Determine the (x, y) coordinate at the center of the cell enclosing the given text.  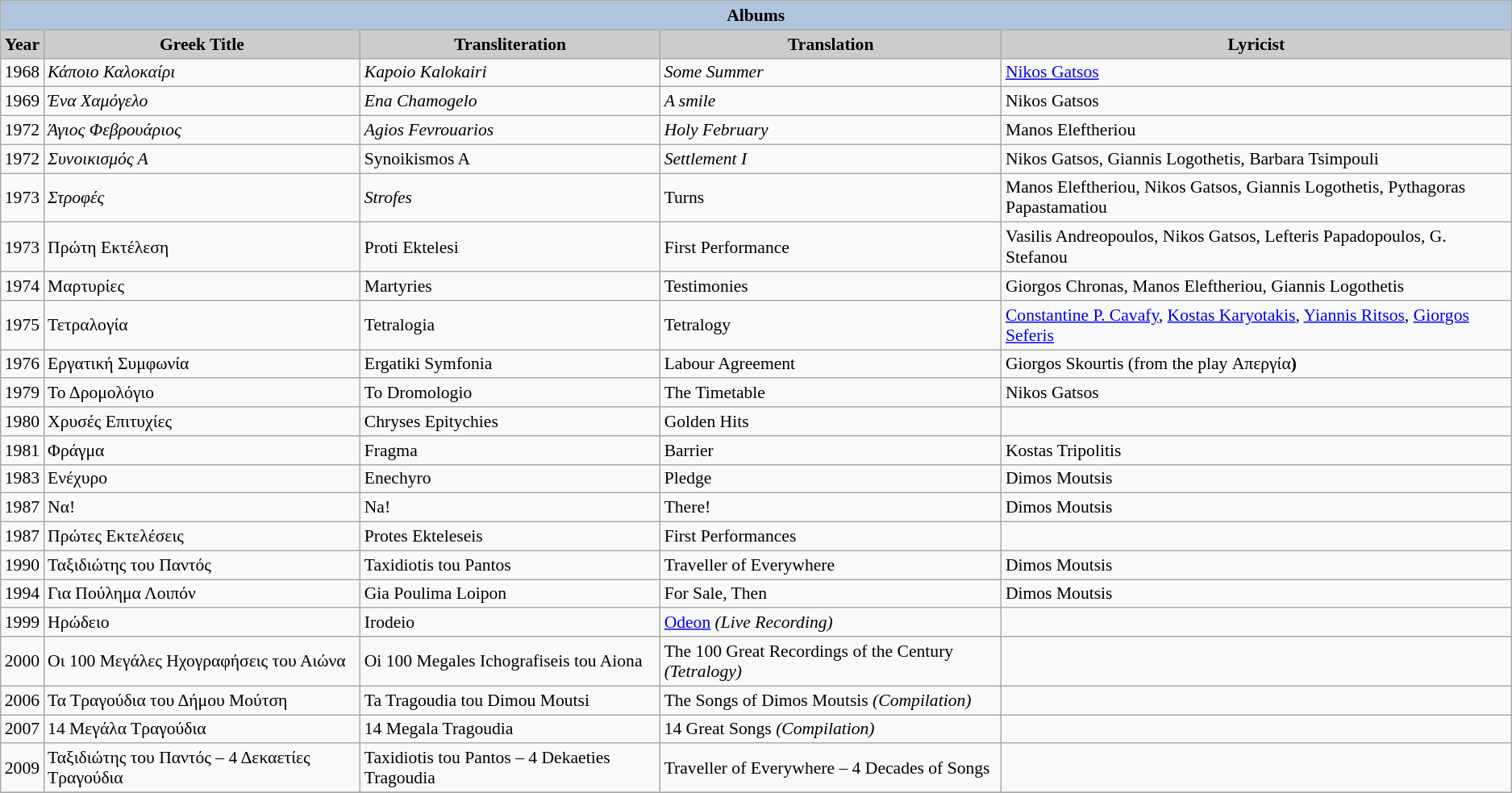
Giorgos Chronas, Manos Eleftheriou, Giannis Logothetis (1256, 286)
Οι 100 Μεγάλες Ηχογραφήσεις του Αιώνα (202, 661)
Στροφές (202, 198)
Traveller of Everywhere (831, 565)
Barrier (831, 450)
The Songs of Dimos Moutsis (Compilation) (831, 700)
Πρώτη Εκτέλεση (202, 247)
Translation (831, 44)
Ένα Χαμόγελο (202, 102)
Κάποιο Καλοκαίρι (202, 73)
Na! (510, 508)
Ενέχυρο (202, 479)
Kapoio Kalokairi (510, 73)
Synoikismos A (510, 159)
Μαρτυρίες (202, 286)
Some Summer (831, 73)
2007 (23, 729)
1990 (23, 565)
Χρυσές Επιτυχίες (202, 421)
1975 (23, 326)
Ergatiki Symfonia (510, 364)
Ena Chamogelo (510, 102)
Άγιος Φεβρουάριος (202, 131)
Agios Fevrouarios (510, 131)
There! (831, 508)
Ηρώδειο (202, 623)
1980 (23, 421)
Τα Τραγούδια του Δήμου Μούτση (202, 700)
Gia Poulima Loipon (510, 594)
For Sale, Then (831, 594)
Vasilis Andreopoulos, Nikos Gatsos, Lefteris Papadopoulos, G. Stefanou (1256, 247)
1983 (23, 479)
Enechyro (510, 479)
The 100 Great Recordings of the Century (Tetralogy) (831, 661)
Albums (756, 15)
Tetralogia (510, 326)
Taxidiotis tou Pantos – 4 Dekaeties Tragoudia (510, 769)
1979 (23, 393)
First Performance (831, 247)
First Performances (831, 537)
Strofes (510, 198)
Lyricist (1256, 44)
Να! (202, 508)
Year (23, 44)
Holy February (831, 131)
Φράγμα (202, 450)
Το Δρομολόγιο (202, 393)
1968 (23, 73)
Kostas Tripolitis (1256, 450)
Ταξιδιώτης του Παντός (202, 565)
Odeon (Live Recording) (831, 623)
Oi 100 Megales Ichografiseis tou Aiona (510, 661)
Testimonies (831, 286)
Fragma (510, 450)
Ταξιδιώτης του Παντός – 4 Δεκαετίες Τραγούδια (202, 769)
Τετραλογία (202, 326)
Manos Eleftheriou, Nikos Gatsos, Giannis Logothetis, Pythagoras Papastamatiou (1256, 198)
1994 (23, 594)
Settlement I (831, 159)
Golden Hits (831, 421)
Εργατική Συμφωνία (202, 364)
Συνοικισμός Α (202, 159)
The Timetable (831, 393)
1976 (23, 364)
Tetralogy (831, 326)
Turns (831, 198)
Traveller of Everywhere – 4 Decades of Songs (831, 769)
Greek Title (202, 44)
Protes Ekteleseis (510, 537)
Chryses Epitychies (510, 421)
Martyries (510, 286)
Manos Eleftheriou (1256, 131)
Taxidiotis tou Pantos (510, 565)
2006 (23, 700)
Ta Tragoudia tou Dimou Moutsi (510, 700)
Giorgos Skourtis (from the play Απεργία) (1256, 364)
1981 (23, 450)
Nikos Gatsos, Giannis Logothetis, Barbara Tsimpouli (1256, 159)
Constantine P. Cavafy, Kostas Karyotakis, Yiannis Ritsos, Giorgos Seferis (1256, 326)
To Dromologio (510, 393)
2009 (23, 769)
Labour Agreement (831, 364)
Πρώτες Εκτελέσεις (202, 537)
Proti Ektelesi (510, 247)
2000 (23, 661)
Για Πούλημα Λοιπόν (202, 594)
Transliteration (510, 44)
1999 (23, 623)
14 Great Songs (Compilation) (831, 729)
1974 (23, 286)
14 Μεγάλα Τραγούδια (202, 729)
1969 (23, 102)
14 Megala Tragoudia (510, 729)
Irodeio (510, 623)
A smile (831, 102)
Pledge (831, 479)
